Search for the cell housing the specified text and yield its [x, y] center coordinate. 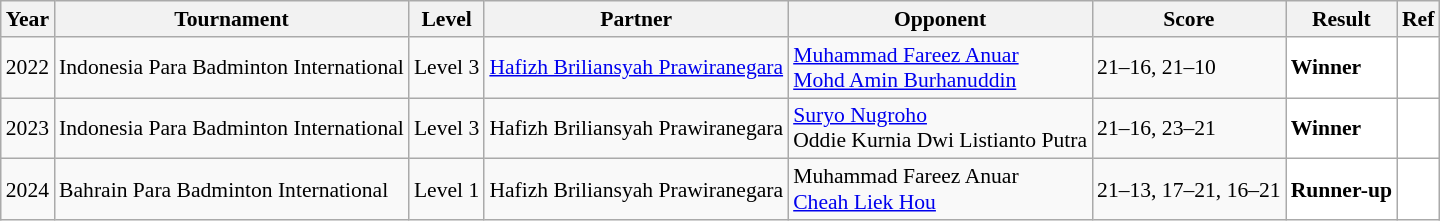
2022 [28, 68]
Muhammad Fareez Anuar Mohd Amin Burhanuddin [940, 68]
Bahrain Para Badminton International [232, 190]
Muhammad Fareez Anuar Cheah Liek Hou [940, 190]
2024 [28, 190]
Score [1189, 19]
Runner-up [1342, 190]
Ref [1418, 19]
Year [28, 19]
2023 [28, 128]
Level [446, 19]
Partner [636, 19]
Tournament [232, 19]
Suryo Nugroho Oddie Kurnia Dwi Listianto Putra [940, 128]
21–16, 23–21 [1189, 128]
21–16, 21–10 [1189, 68]
Level 1 [446, 190]
Opponent [940, 19]
Result [1342, 19]
21–13, 17–21, 16–21 [1189, 190]
